Find where the given text appears and provide that cell's center as [X, Y] coordinate. 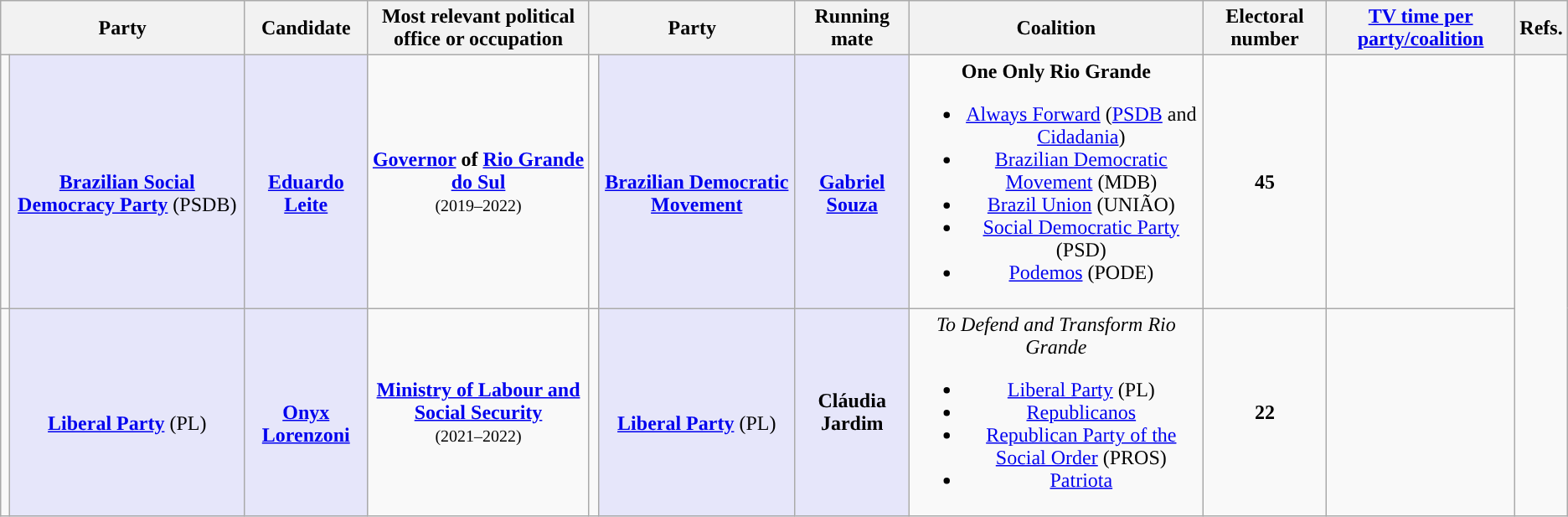
Most relevant political office or occupation [478, 28]
Gabriel Souza [852, 182]
Coalition [1055, 28]
45 [1265, 182]
TV time per party/coalition [1421, 28]
Cláudia Jardim [852, 412]
Eduardo Leite [307, 182]
Governor of Rio Grande do Sul(2019–2022) [478, 182]
Refs. [1541, 28]
22 [1265, 412]
To Defend and Transform Rio GrandeLiberal Party (PL)RepublicanosRepublican Party of the Social Order (PROS)Patriota [1055, 412]
Candidate [307, 28]
Brazilian Social Democracy Party (PSDB) [127, 182]
Onyx Lorenzoni [307, 412]
Brazilian Democratic Movement [697, 182]
Electoral number [1265, 28]
Ministry of Labour and Social Security(2021–2022) [478, 412]
Running mate [852, 28]
